Return the [X, Y] coordinate for the center point of the cell that contains the specified text.  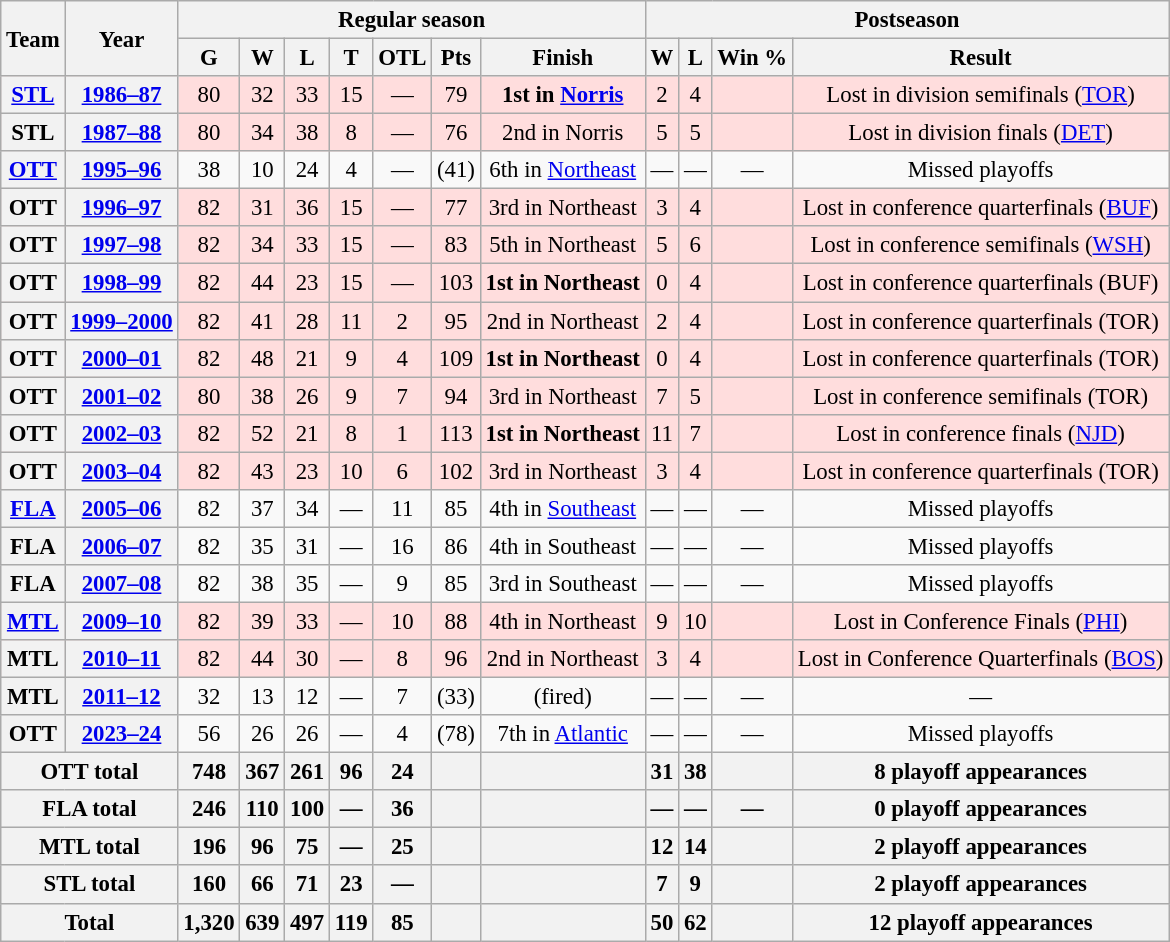
100 [308, 809]
196 [209, 847]
71 [308, 885]
39 [262, 621]
2010–11 [122, 659]
41 [262, 321]
14 [696, 847]
7th in Atlantic [562, 734]
95 [456, 321]
2023–24 [122, 734]
119 [351, 922]
30 [308, 659]
48 [262, 358]
1999–2000 [122, 321]
Postseason [906, 20]
75 [308, 847]
Total [90, 922]
Lost in Conference Quarterfinals (BOS) [980, 659]
Lost in conference finals (NJD) [980, 433]
52 [262, 433]
12 playoff appearances [980, 922]
(78) [456, 734]
246 [209, 809]
1998–99 [122, 283]
1986–87 [122, 95]
2006–07 [122, 546]
66 [262, 885]
Team [33, 38]
109 [456, 358]
Finish [562, 58]
1987–88 [122, 133]
MTL total [90, 847]
(33) [456, 697]
28 [308, 321]
(fired) [562, 697]
497 [308, 922]
79 [456, 95]
13 [262, 697]
367 [262, 772]
16 [402, 546]
1997–98 [122, 245]
1st in Norris [562, 95]
77 [456, 208]
56 [209, 734]
3rd in Southeast [562, 584]
Lost in division semifinals (TOR) [980, 95]
2001–02 [122, 396]
94 [456, 396]
2009–10 [122, 621]
83 [456, 245]
113 [456, 433]
86 [456, 546]
103 [456, 283]
2011–12 [122, 697]
4th in Northeast [562, 621]
62 [696, 922]
Lost in conference semifinals (TOR) [980, 396]
5th in Northeast [562, 245]
8 playoff appearances [980, 772]
43 [262, 471]
1 [402, 433]
2002–03 [122, 433]
Win % [752, 58]
160 [209, 885]
Year [122, 38]
76 [456, 133]
748 [209, 772]
2007–08 [122, 584]
Lost in division finals (DET) [980, 133]
Lost in Conference Finals (PHI) [980, 621]
88 [456, 621]
2000–01 [122, 358]
1,320 [209, 922]
37 [262, 509]
0 playoff appearances [980, 809]
T [351, 58]
Pts [456, 58]
639 [262, 922]
Regular season [412, 20]
2005–06 [122, 509]
STL total [90, 885]
2003–04 [122, 471]
261 [308, 772]
G [209, 58]
Result [980, 58]
FLA total [90, 809]
25 [402, 847]
OTT total [90, 772]
110 [262, 809]
2nd in Norris [562, 133]
1995–96 [122, 170]
OTL [402, 58]
Lost in conference semifinals (WSH) [980, 245]
6th in Northeast [562, 170]
102 [456, 471]
(41) [456, 170]
1996–97 [122, 208]
50 [662, 922]
